Search for the cell housing the specified text and yield its [x, y] center coordinate. 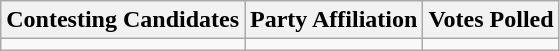
Party Affiliation [334, 20]
Votes Polled [491, 20]
Contesting Candidates [123, 20]
